Detect which cell encompasses the target text, then output its (X, Y) center coordinate. 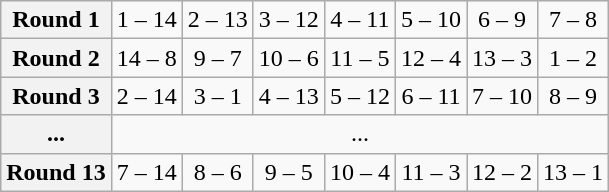
1 – 14 (146, 20)
3 – 1 (218, 96)
7 – 14 (146, 172)
10 – 6 (288, 58)
3 – 12 (288, 20)
7 – 8 (574, 20)
11 – 5 (360, 58)
5 – 10 (430, 20)
14 – 8 (146, 58)
12 – 4 (430, 58)
8 – 9 (574, 96)
12 – 2 (502, 172)
6 – 11 (430, 96)
10 – 4 (360, 172)
13 – 1 (574, 172)
Round 2 (56, 58)
Round 1 (56, 20)
2 – 14 (146, 96)
9 – 5 (288, 172)
6 – 9 (502, 20)
7 – 10 (502, 96)
4 – 11 (360, 20)
Round 13 (56, 172)
2 – 13 (218, 20)
Round 3 (56, 96)
11 – 3 (430, 172)
4 – 13 (288, 96)
13 – 3 (502, 58)
5 – 12 (360, 96)
1 – 2 (574, 58)
8 – 6 (218, 172)
9 – 7 (218, 58)
